Return the [x, y] coordinate for the center point of the cell that contains the specified text.  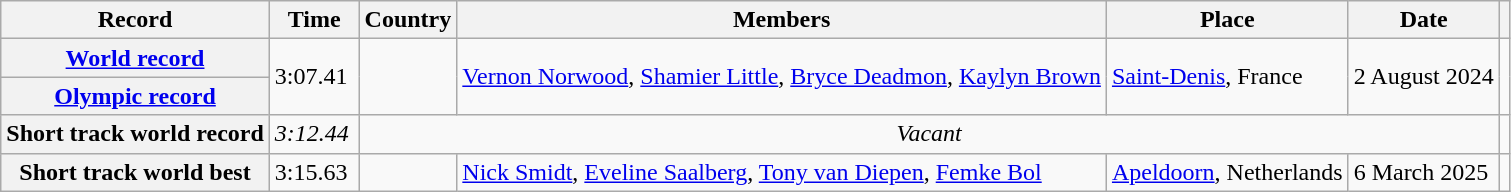
Saint-Denis, France [1227, 77]
Vernon Norwood, Shamier Little, Bryce Deadmon, Kaylyn Brown [782, 77]
Olympic record [136, 96]
2 August 2024 [1424, 77]
3:12.44 [314, 134]
3:15.63 [314, 172]
Country [408, 20]
Short track world best [136, 172]
World record [136, 58]
Nick Smidt, Eveline Saalberg, Tony van Diepen, Femke Bol [782, 172]
Members [782, 20]
3:07.41 [314, 77]
Place [1227, 20]
Time [314, 20]
Date [1424, 20]
Apeldoorn, Netherlands [1227, 172]
Short track world record [136, 134]
Vacant [929, 134]
6 March 2025 [1424, 172]
Record [136, 20]
